Pinpoint the cell where the given text exists, returning its (X, Y) midpoint coordinate. 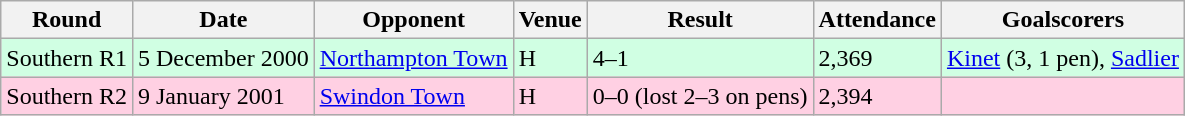
Venue (550, 20)
Southern R2 (67, 96)
5 December 2000 (223, 58)
2,369 (877, 58)
4–1 (700, 58)
Goalscorers (1062, 20)
Opponent (414, 20)
Round (67, 20)
Northampton Town (414, 58)
Date (223, 20)
9 January 2001 (223, 96)
Kinet (3, 1 pen), Sadlier (1062, 58)
Southern R1 (67, 58)
2,394 (877, 96)
0–0 (lost 2–3 on pens) (700, 96)
Attendance (877, 20)
Result (700, 20)
Swindon Town (414, 96)
